For the text-containing cell, return its midpoint in (x, y) coordinate format. 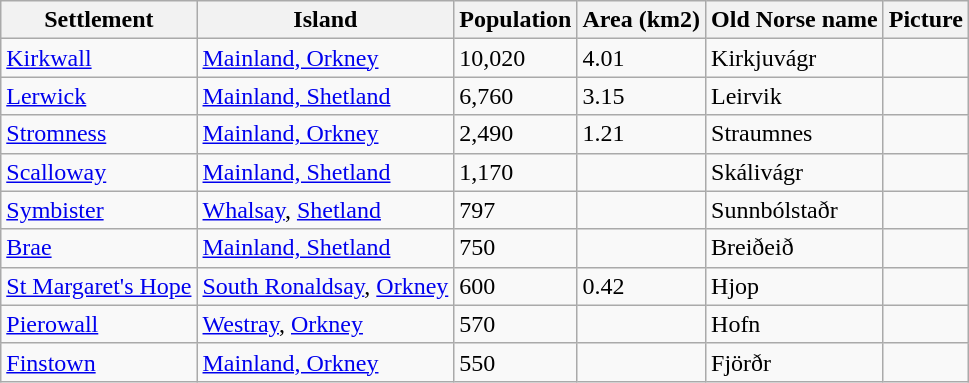
South Ronaldsay, Orkney (326, 286)
St Margaret's Hope (99, 286)
750 (516, 248)
Westray, Orkney (326, 324)
0.42 (642, 286)
Symbister (99, 210)
Stromness (99, 134)
1.21 (642, 134)
Population (516, 20)
Skálivágr (795, 172)
Picture (926, 20)
Kirkjuvágr (795, 58)
4.01 (642, 58)
Sunnbólstaðr (795, 210)
Scalloway (99, 172)
Finstown (99, 362)
Straumnes (795, 134)
6,760 (516, 96)
Hofn (795, 324)
Whalsay, Shetland (326, 210)
Leirvik (795, 96)
570 (516, 324)
2,490 (516, 134)
Kirkwall (99, 58)
Island (326, 20)
600 (516, 286)
Hjop (795, 286)
Settlement (99, 20)
550 (516, 362)
Breiðeið (795, 248)
1,170 (516, 172)
797 (516, 210)
Old Norse name (795, 20)
Lerwick (99, 96)
3.15 (642, 96)
10,020 (516, 58)
Fjörðr (795, 362)
Pierowall (99, 324)
Area (km2) (642, 20)
Brae (99, 248)
